Identify which cell holds the provided text, then report its (X, Y) central coordinate. 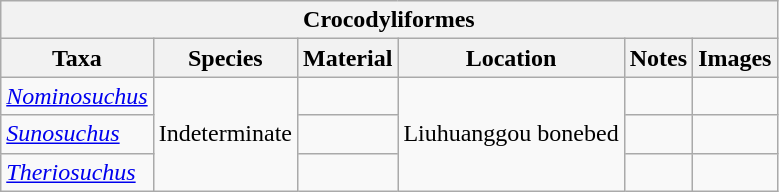
Crocodyliformes (389, 20)
Liuhuanggou bonebed (511, 134)
Species (225, 58)
Location (511, 58)
Material (347, 58)
Notes (658, 58)
Nominosuchus (77, 96)
Indeterminate (225, 134)
Images (735, 58)
Sunosuchus (77, 134)
Taxa (77, 58)
Theriosuchus (77, 172)
